Return [X, Y] of the center of cell containing provided text 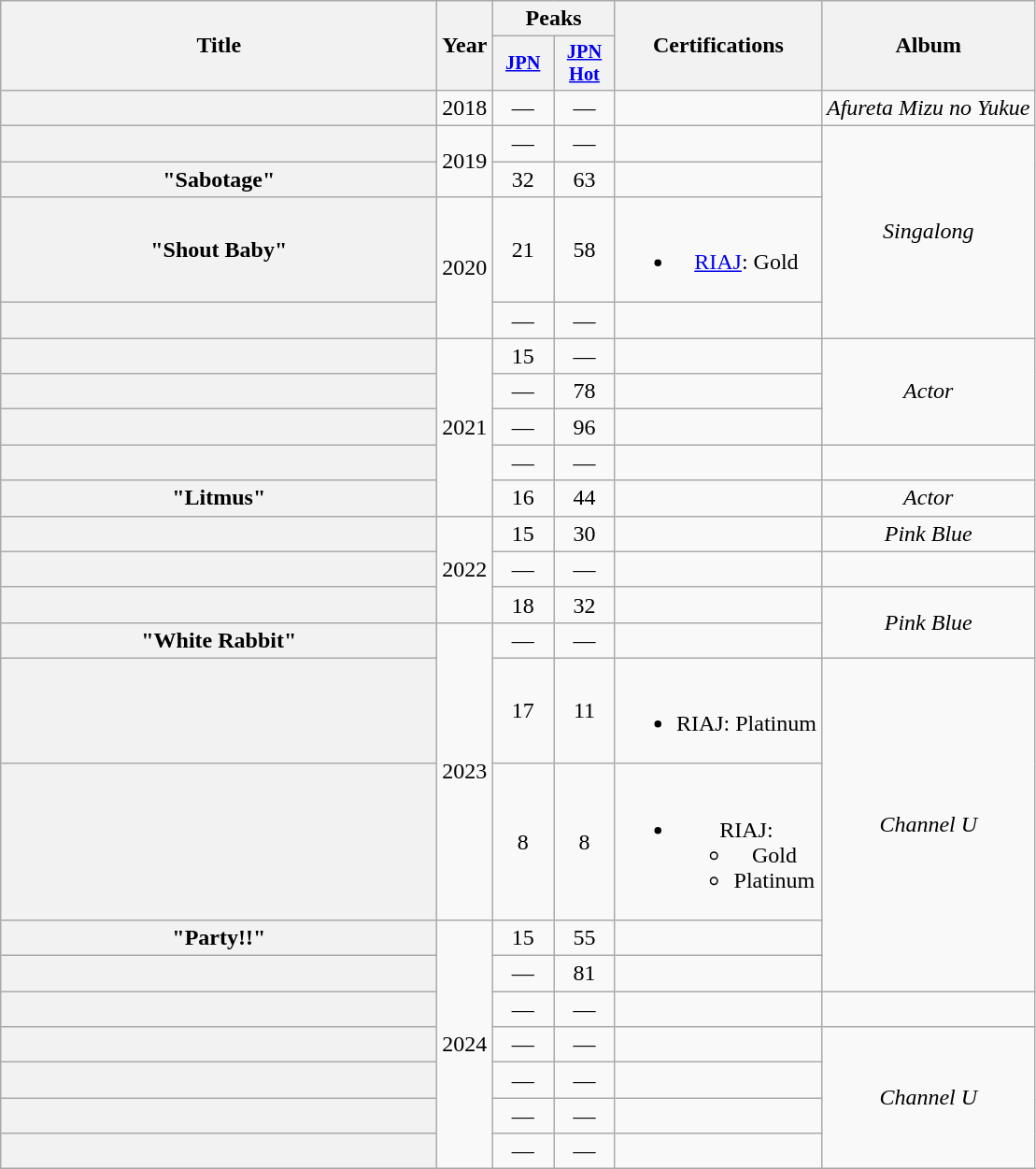
"Litmus" [219, 498]
Afureta Mizu no Yukue [929, 107]
96 [585, 427]
81 [585, 974]
17 [523, 710]
78 [585, 392]
"Sabotage" [219, 179]
2019 [465, 162]
11 [585, 710]
55 [585, 937]
2020 [465, 267]
JPN [523, 64]
JPNHot [585, 64]
Year [465, 46]
Title [219, 46]
16 [523, 498]
30 [585, 534]
2024 [465, 1044]
58 [585, 250]
Peaks [553, 19]
"Shout Baby" [219, 250]
2021 [465, 427]
RIAJ: Gold [717, 250]
RIAJ:Gold Platinum [717, 841]
Album [929, 46]
"Party!!" [219, 937]
63 [585, 179]
2022 [465, 569]
"White Rabbit" [219, 640]
2018 [465, 107]
21 [523, 250]
RIAJ: Platinum [717, 710]
Certifications [717, 46]
Singalong [929, 232]
44 [585, 498]
2023 [465, 771]
18 [523, 605]
